Locate the cell with the specified text and output its (X, Y) center coordinate. 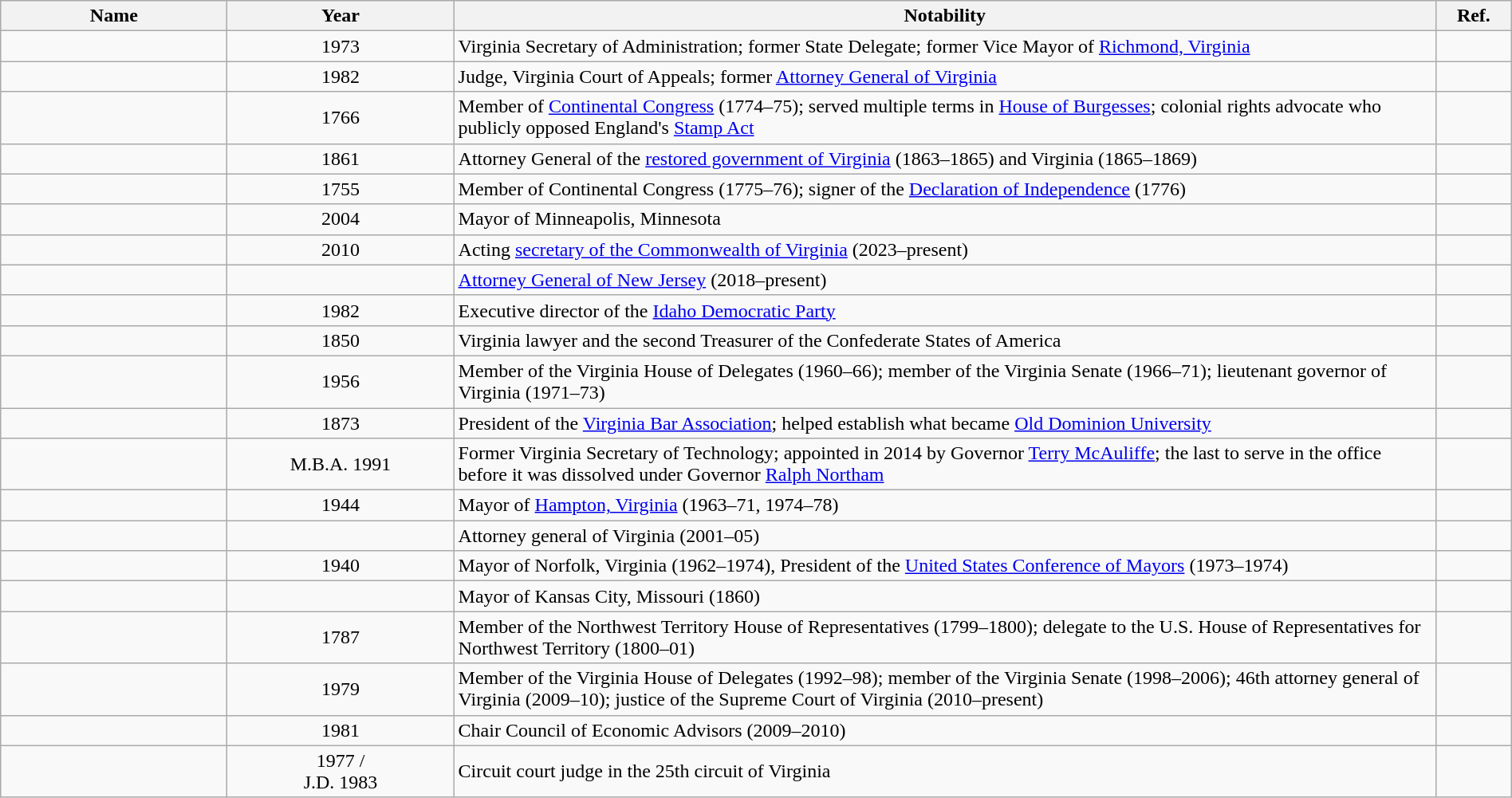
1755 (341, 189)
1973 (341, 46)
Notability (944, 16)
1981 (341, 730)
1873 (341, 423)
1944 (341, 505)
2010 (341, 250)
2004 (341, 219)
1956 (341, 381)
M.B.A. 1991 (341, 464)
Mayor of Hampton, Virginia (1963–71, 1974–78) (944, 505)
1861 (341, 159)
Executive director of the Idaho Democratic Party (944, 310)
1766 (341, 118)
Mayor of Norfolk, Virginia (1962–1974), President of the United States Conference of Mayors (1973–1974) (944, 566)
Mayor of Minneapolis, Minnesota (944, 219)
Ref. (1474, 16)
Member of Continental Congress (1775–76); signer of the Declaration of Independence (1776) (944, 189)
Virginia Secretary of Administration; former State Delegate; former Vice Mayor of Richmond, Virginia (944, 46)
Name (114, 16)
Year (341, 16)
Attorney general of Virginia (2001–05) (944, 536)
Mayor of Kansas City, Missouri (1860) (944, 596)
Judge, Virginia Court of Appeals; former Attorney General of Virginia (944, 77)
Member of the Virginia House of Delegates (1960–66); member of the Virginia Senate (1966–71); lieutenant governor of Virginia (1971–73) (944, 381)
Chair Council of Economic Advisors (2009–2010) (944, 730)
Virginia lawyer and the second Treasurer of the Confederate States of America (944, 340)
1940 (341, 566)
1977 /J.D. 1983 (341, 772)
Acting secretary of the Commonwealth of Virginia (2023–present) (944, 250)
Circuit court judge in the 25th circuit of Virginia (944, 772)
Attorney General of New Jersey (2018–present) (944, 280)
Attorney General of the restored government of Virginia (1863–1865) and Virginia (1865–1869) (944, 159)
1787 (341, 638)
President of the Virginia Bar Association; helped establish what became Old Dominion University (944, 423)
1850 (341, 340)
1979 (341, 689)
